Pinpoint the cell where the given text exists, returning its [X, Y] midpoint coordinate. 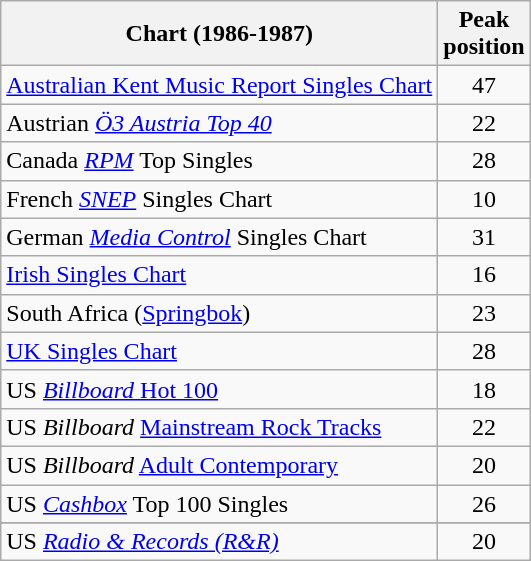
Australian Kent Music Report Singles Chart [220, 85]
German Media Control Singles Chart [220, 237]
US Billboard Mainstream Rock Tracks [220, 427]
31 [484, 237]
Irish Singles Chart [220, 275]
French SNEP Singles Chart [220, 199]
16 [484, 275]
US Radio & Records (R&R) [220, 542]
US Billboard Hot 100 [220, 389]
US Cashbox Top 100 Singles [220, 503]
26 [484, 503]
UK Singles Chart [220, 351]
Chart (1986-1987) [220, 34]
Peakposition [484, 34]
South Africa (Springbok) [220, 313]
US Billboard Adult Contemporary [220, 465]
47 [484, 85]
10 [484, 199]
18 [484, 389]
Austrian Ö3 Austria Top 40 [220, 123]
23 [484, 313]
Canada RPM Top Singles [220, 161]
